Output the [x, y] coordinate of the center of the cell containing the given text.  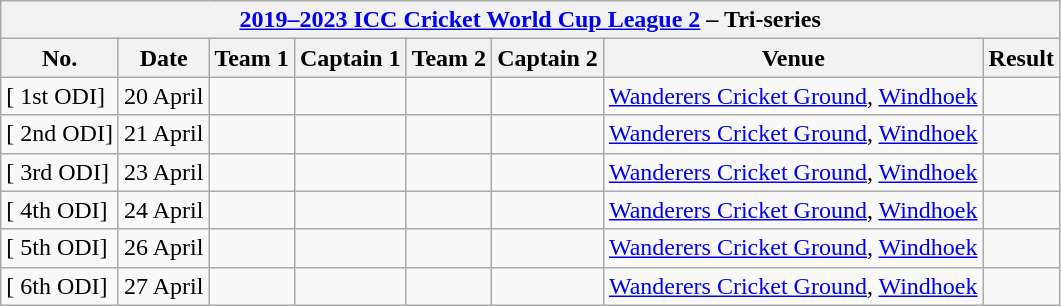
[ 5th ODI] [60, 248]
24 April [163, 210]
[ 6th ODI] [60, 286]
[ 2nd ODI] [60, 134]
20 April [163, 96]
21 April [163, 134]
Venue [793, 58]
[ 3rd ODI] [60, 172]
Captain 1 [350, 58]
Captain 2 [548, 58]
Team 1 [252, 58]
23 April [163, 172]
Result [1021, 58]
2019–2023 ICC Cricket World Cup League 2 – Tri-series [530, 20]
26 April [163, 248]
Team 2 [449, 58]
Date [163, 58]
No. [60, 58]
[ 4th ODI] [60, 210]
[ 1st ODI] [60, 96]
27 April [163, 286]
